Detect which cell encompasses the target text, then output its (X, Y) center coordinate. 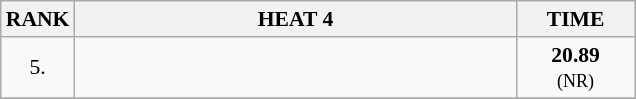
5. (38, 68)
20.89 (NR) (576, 68)
HEAT 4 (295, 19)
RANK (38, 19)
TIME (576, 19)
